Search for the cell housing the specified text and yield its (x, y) center coordinate. 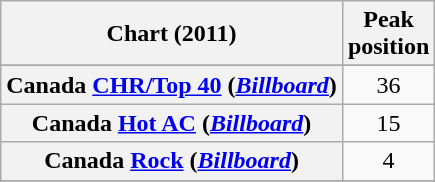
Chart (2011) (172, 34)
15 (388, 123)
36 (388, 85)
Canada Hot AC (Billboard) (172, 123)
Canada CHR/Top 40 (Billboard) (172, 85)
Peakposition (388, 34)
Canada Rock (Billboard) (172, 161)
4 (388, 161)
